For the text-containing cell, return its midpoint in (X, Y) coordinate format. 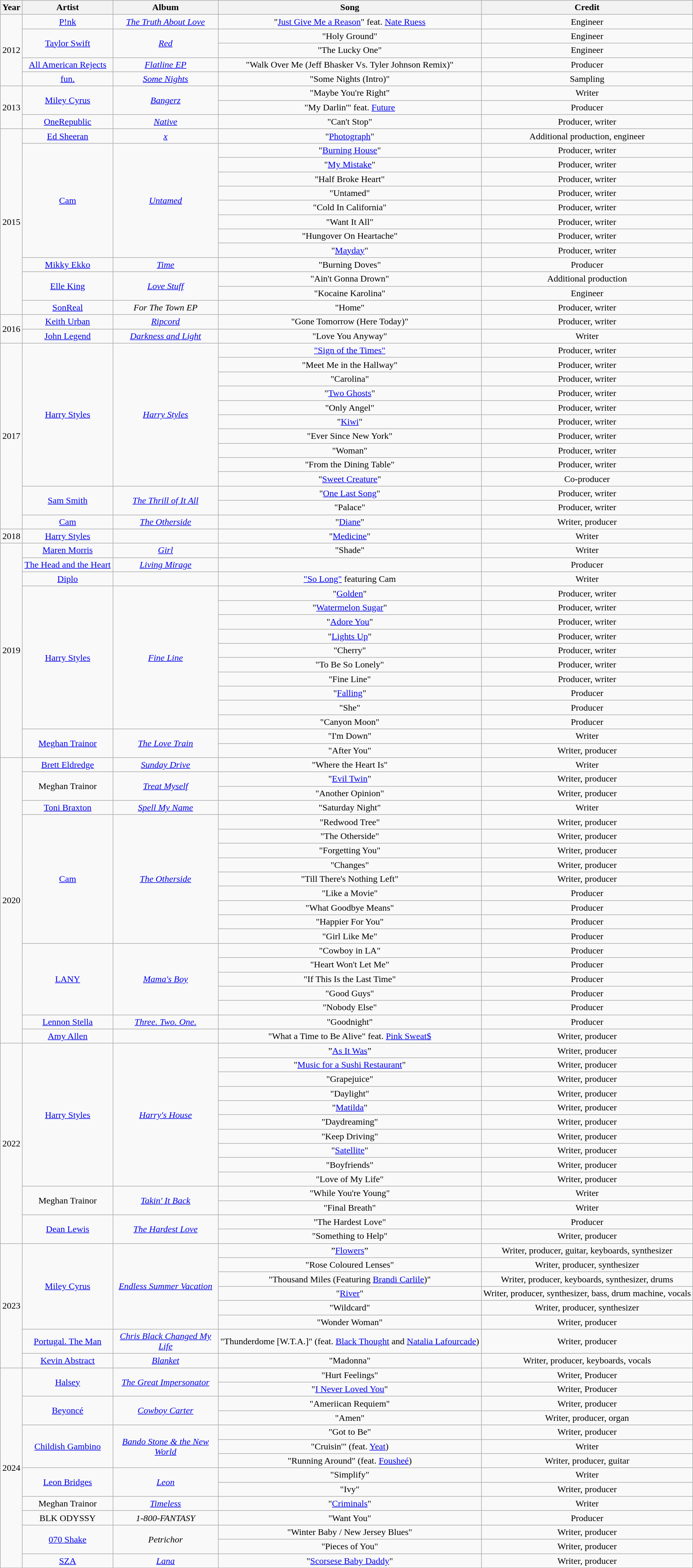
"Diane" (350, 522)
"Just Give Me a Reason" feat. Nate Ruess (350, 22)
"Matilda" (350, 1108)
Harry's House (165, 1115)
"Home" (350, 307)
SZA (68, 1560)
"Got to Be" (350, 1432)
Writer, producer, guitar, keyboards, synthesizer (587, 1250)
"Burning House" (350, 150)
"Changes" (350, 865)
Amy Allen (68, 1036)
"Satellite" (350, 1151)
"Redwood Tree" (350, 822)
2022 (11, 1143)
"Final Breath" (350, 1208)
"Rose Coloured Lenses" (350, 1265)
"Hurt Feelings" (350, 1375)
"Some Nights (Intro)" (350, 79)
"Daylight" (350, 1094)
"Daydreaming" (350, 1122)
Artist (68, 8)
"Grapejuice" (350, 1079)
"Wonder Woman" (350, 1322)
"Keep Driving" (350, 1136)
fun. (68, 79)
"One Last Song" (350, 493)
"Thunderdome [W.T.A.]" (feat. Black Thought and Natalia Lafourcade) (350, 1342)
Mama's Boy (165, 979)
"Good Guys" (350, 993)
”As It Was” (350, 1050)
Fine Line (165, 658)
"After You" (350, 750)
Leon Bridges (68, 1482)
2020 (11, 900)
Treat Myself (165, 786)
"While You're Young" (350, 1193)
Writer, producer, keyboards, synthesizer, drums (587, 1279)
Album (165, 8)
"Falling" (350, 693)
"River" (350, 1293)
"Heart Won't Let Me" (350, 965)
Lennon Stella (68, 1022)
"Carolina" (350, 379)
Additional production, engineer (587, 136)
Elle King (68, 286)
"Sweet Creature" (350, 479)
"From the Dining Table" (350, 465)
Writer, producer, guitar (587, 1461)
Petrichor (165, 1539)
Writer, producer, keyboards, vocals (587, 1361)
Writer, producer, organ (587, 1418)
2024 (11, 1468)
Living Mirage (165, 565)
"She" (350, 708)
"Shade" (350, 550)
Portugal. The Man (68, 1342)
"Untamed" (350, 193)
"Happier For You" (350, 922)
Sunday Drive (165, 765)
Spell My Name (165, 807)
Additional production (587, 279)
"Holy Ground" (350, 36)
"Palace" (350, 508)
"Pieces of You" (350, 1546)
"Cruisin'" (feat. Yeat) (350, 1446)
"I'm Down" (350, 736)
"To Be So Lonely" (350, 665)
2016 (11, 329)
"Medicine" (350, 536)
For The Town EP (165, 307)
"Love You Anyway" (350, 336)
Kevin Abstract (68, 1361)
"Lights Up" (350, 636)
"Evil Twin" (350, 779)
2017 (11, 436)
Endless Summer Vacation (165, 1286)
"My Darlin'" feat. Future (350, 107)
The Thrill of It All (165, 500)
BLK ODYSSY (68, 1518)
LANY (68, 979)
"Hungover On Heartache" (350, 236)
Brett Eldredge (68, 765)
2013 (11, 107)
"Burning Doves" (350, 265)
"Can't Stop" (350, 122)
"Maybe You're Right" (350, 93)
"Thousand Miles (Featuring Brandi Carlile)" (350, 1279)
"Cherry" (350, 651)
P!nk (68, 22)
"Wildcard" (350, 1307)
Takin' It Back (165, 1200)
"Music for a Sushi Restaurant" (350, 1065)
2015 (11, 221)
Beyoncé (68, 1411)
"Want It All" (350, 222)
Maren Morris (68, 550)
The Head and the Heart (68, 565)
2023 (11, 1306)
The Great Impersonator (165, 1382)
The Truth About Love (165, 22)
"Running Around" (feat. Fousheé) (350, 1461)
2012 (11, 50)
"The Hardest Love" (350, 1222)
"Ameriican Requiem" (350, 1404)
Chris Black Changed My Life (165, 1342)
Time (165, 265)
Co-producer (587, 479)
"Cold In California" (350, 208)
"Goodnight" (350, 1022)
"Golden" (350, 593)
Love Stuff (165, 286)
Diplo (68, 579)
The Love Train (165, 743)
"Like a Movie" (350, 893)
"Cowboy in LA" (350, 950)
"Canyon Moon" (350, 722)
"Woman" (350, 450)
"Gone Tomorrow (Here Today)" (350, 322)
”Flowers” (350, 1250)
"Girl Like Me" (350, 936)
Three. Two. One. (165, 1022)
"Fine Line" (350, 679)
Toni Braxton (68, 807)
"Two Ghosts" (350, 393)
Bangerz (165, 100)
"Kocaine Karolina" (350, 293)
"Sign of the Times" (350, 350)
"If This Is the Last Time" (350, 979)
Blanket (165, 1361)
070 Shake (68, 1539)
"The Otherside" (350, 836)
"Boyfriends" (350, 1165)
All American Rejects (68, 65)
"Nobody Else" (350, 1008)
"The Lucky One" (350, 50)
"Ever Since New York" (350, 436)
Year (11, 8)
2019 (11, 650)
"What Goodbye Means" (350, 908)
x (165, 136)
Timeless (165, 1503)
Taylor Swift (68, 43)
"What a Time to Be Alive" feat. Pink Sweat$ (350, 1036)
"So Long" featuring Cam (350, 579)
"Walk Over Me (Jeff Bhasker Vs. Tyler Johnson Remix)" (350, 65)
Halsey (68, 1382)
2018 (11, 536)
Ripcord (165, 322)
1-800-FANTASY (165, 1518)
OneRepublic (68, 122)
"Mayday" (350, 250)
Girl (165, 550)
Leon (165, 1482)
Bando Stone & the New World (165, 1446)
"Simplify" (350, 1475)
"Ain't Gonna Drown" (350, 279)
Some Nights (165, 79)
"Half Broke Heart" (350, 179)
Sampling (587, 79)
"Another Opinion" (350, 793)
"Scorsese Baby Daddy" (350, 1560)
"Only Angel" (350, 407)
Red (165, 43)
"Madonna" (350, 1361)
Cowboy Carter (165, 1411)
Sam Smith (68, 500)
Credit (587, 8)
"Want You" (350, 1518)
"Winter Baby / New Jersey Blues" (350, 1532)
Native (165, 122)
Childish Gambino (68, 1446)
"Something to Help" (350, 1236)
"Where the Heart Is" (350, 765)
Mikky Ekko (68, 265)
"Photograph" (350, 136)
"Ivy" (350, 1489)
SonReal (68, 307)
"Forgetting You" (350, 850)
"Kiwi" (350, 422)
"I Never Loved You" (350, 1389)
John Legend (68, 336)
Darkness and Light (165, 336)
"Love of My Life" (350, 1179)
Song (350, 8)
Dean Lewis (68, 1229)
"My Mistake" (350, 164)
Flatline EP (165, 65)
"Till There's Nothing Left" (350, 879)
Writer, producer, synthesizer, bass, drum machine, vocals (587, 1293)
"Adore You" (350, 622)
Keith Urban (68, 322)
"Meet Me in the Hallway" (350, 365)
"Watermelon Sugar" (350, 607)
The Hardest Love (165, 1229)
Untamed (165, 200)
"Criminals" (350, 1503)
"Amen" (350, 1418)
Lana (165, 1560)
Ed Sheeran (68, 136)
"Saturday Night" (350, 807)
